Output the [x, y] coordinate of the center of the cell containing the given text.  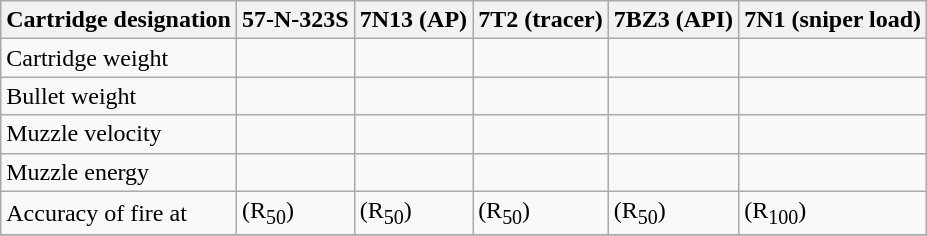
7T2 (tracer) [541, 20]
(R100) [833, 213]
Muzzle velocity [119, 134]
Cartridge designation [119, 20]
7N13 (AP) [413, 20]
57-N-323S [295, 20]
7BZ3 (API) [673, 20]
7N1 (sniper load) [833, 20]
Accuracy of fire at [119, 213]
Cartridge weight [119, 58]
Bullet weight [119, 96]
Muzzle energy [119, 172]
